Extract the [X, Y] coordinate from the center of the cell holding the provided text.  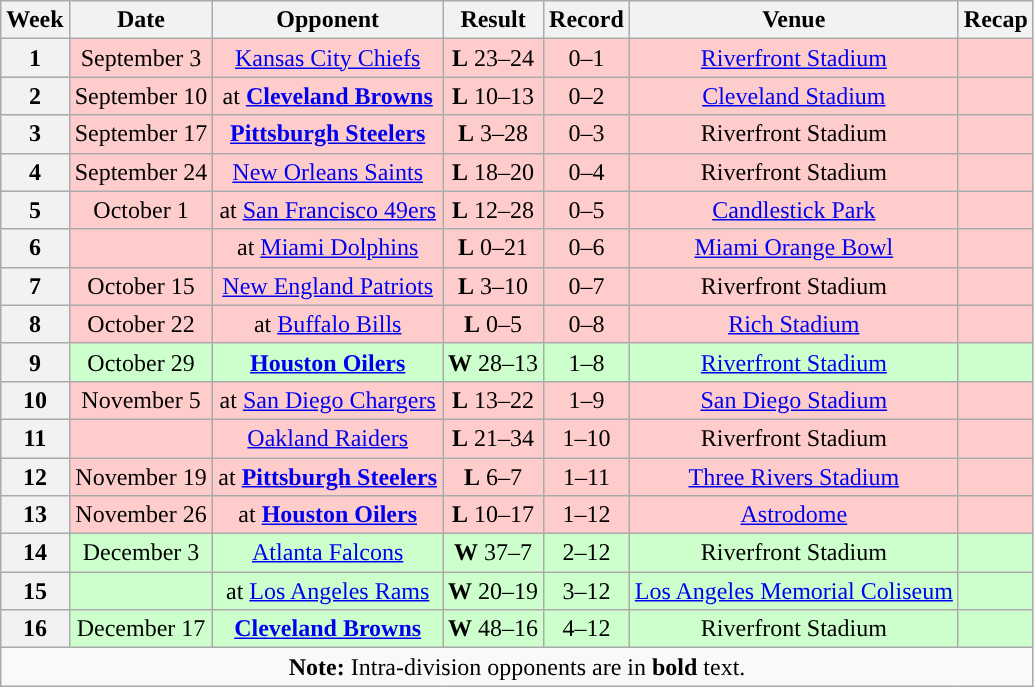
0–2 [587, 96]
5 [35, 210]
L 12–28 [494, 210]
Pittsburgh Steelers [328, 134]
L 18–20 [494, 172]
Candlestick Park [794, 210]
at San Francisco 49ers [328, 210]
16 [35, 629]
L 6–7 [494, 477]
1–8 [587, 362]
1–9 [587, 400]
October 15 [141, 286]
13 [35, 515]
L 3–28 [494, 134]
4–12 [587, 629]
Recap [996, 20]
7 [35, 286]
W 48–16 [494, 629]
Week [35, 20]
0–8 [587, 324]
at Pittsburgh Steelers [328, 477]
September 10 [141, 96]
Cleveland Stadium [794, 96]
Record [587, 20]
at Houston Oilers [328, 515]
November 5 [141, 400]
0–1 [587, 58]
Los Angeles Memorial Coliseum [794, 591]
L 10–13 [494, 96]
New England Patriots [328, 286]
September 24 [141, 172]
at Miami Dolphins [328, 248]
November 26 [141, 515]
0–7 [587, 286]
4 [35, 172]
Kansas City Chiefs [328, 58]
October 1 [141, 210]
10 [35, 400]
L 21–34 [494, 438]
Result [494, 20]
Cleveland Browns [328, 629]
1–10 [587, 438]
3 [35, 134]
14 [35, 553]
2 [35, 96]
0–6 [587, 248]
L 23–24 [494, 58]
1–12 [587, 515]
Astrodome [794, 515]
1 [35, 58]
at San Diego Chargers [328, 400]
at Cleveland Browns [328, 96]
San Diego Stadium [794, 400]
Venue [794, 20]
6 [35, 248]
Note: Intra-division opponents are in bold text. [518, 667]
December 3 [141, 553]
Rich Stadium [794, 324]
0–3 [587, 134]
9 [35, 362]
New Orleans Saints [328, 172]
at Buffalo Bills [328, 324]
2–12 [587, 553]
W 37–7 [494, 553]
December 17 [141, 629]
L 10–17 [494, 515]
W 28–13 [494, 362]
September 3 [141, 58]
October 22 [141, 324]
0–4 [587, 172]
at Los Angeles Rams [328, 591]
8 [35, 324]
Date [141, 20]
Atlanta Falcons [328, 553]
Oakland Raiders [328, 438]
Opponent [328, 20]
W 20–19 [494, 591]
11 [35, 438]
October 29 [141, 362]
Three Rivers Stadium [794, 477]
12 [35, 477]
Miami Orange Bowl [794, 248]
L 13–22 [494, 400]
15 [35, 591]
1–11 [587, 477]
3–12 [587, 591]
L 0–21 [494, 248]
September 17 [141, 134]
L 3–10 [494, 286]
0–5 [587, 210]
Houston Oilers [328, 362]
November 19 [141, 477]
L 0–5 [494, 324]
